Determine the [x, y] coordinate at the center of the cell enclosing the given text.  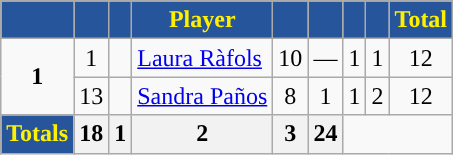
Laura Ràfols [202, 58]
10 [290, 58]
8 [290, 96]
Player [202, 20]
Totals [38, 134]
3 [290, 134]
18 [92, 134]
— [326, 58]
24 [326, 134]
Total [421, 20]
Sandra Paños [202, 96]
13 [92, 96]
